Extract the [x, y] coordinate from the center of the cell holding the provided text.  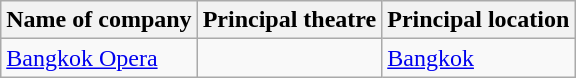
Bangkok Opera [99, 58]
Principal location [478, 20]
Name of company [99, 20]
Principal theatre [290, 20]
Bangkok [478, 58]
